Identify which cell holds the provided text, then report its (x, y) central coordinate. 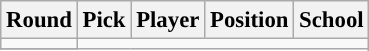
Player (168, 20)
School (332, 20)
Position (250, 20)
Round (39, 20)
Pick (104, 20)
